For the text-containing cell, return its midpoint in (X, Y) coordinate format. 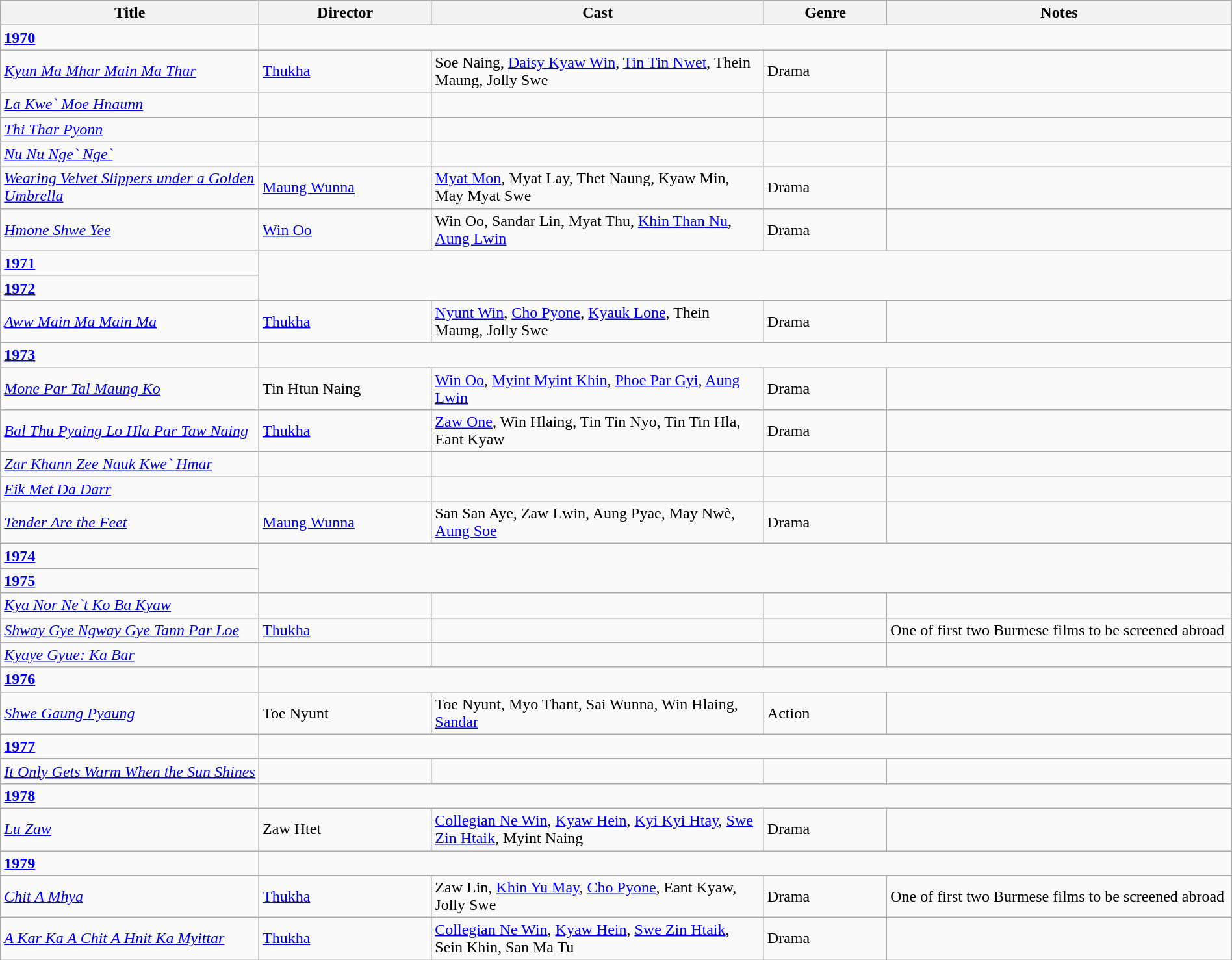
Nu Nu Nge` Nge` (130, 154)
Nyunt Win, Cho Pyone, Kyauk Lone, Thein Maung, Jolly Swe (598, 321)
Collegian Ne Win, Kyaw Hein, Swe Zin Htaik, Sein Khin, San Ma Tu (598, 939)
Zaw Htet (346, 829)
Chit A Mhya (130, 896)
Kyun Ma Mhar Main Ma Thar (130, 71)
A Kar Ka A Chit A Hnit Ka Myittar (130, 939)
Cast (598, 13)
Tin Htun Naing (346, 388)
1974 (130, 556)
Bal Thu Pyaing Lo Hla Par Taw Naing (130, 431)
San San Aye, Zaw Lwin, Aung Pyae, May Nwè, Aung Soe (598, 522)
It Only Gets Warm When the Sun Shines (130, 771)
1977 (130, 746)
Title (130, 13)
Toe Nyunt, Myo Thant, Sai Wunna, Win Hlaing, Sandar (598, 713)
Hmone Shwe Yee (130, 230)
Thi Thar Pyonn (130, 129)
Myat Mon, Myat Lay, Thet Naung, Kyaw Min, May Myat Swe (598, 187)
Aww Main Ma Main Ma (130, 321)
Wearing Velvet Slippers under a Golden Umbrella (130, 187)
Kyaye Gyue: Ka Bar (130, 655)
La Kwe` Moe Hnaunn (130, 105)
1976 (130, 679)
1970 (130, 38)
1978 (130, 796)
Director (346, 13)
Shway Gye Ngway Gye Tann Par Loe (130, 630)
1972 (130, 288)
Action (825, 713)
Win Oo, Sandar Lin, Myat Thu, Khin Than Nu, Aung Lwin (598, 230)
Eik Met Da Darr (130, 489)
Soe Naing, Daisy Kyaw Win, Tin Tin Nwet, Thein Maung, Jolly Swe (598, 71)
1975 (130, 581)
1973 (130, 355)
Collegian Ne Win, Kyaw Hein, Kyi Kyi Htay, Swe Zin Htaik, Myint Naing (598, 829)
Genre (825, 13)
Win Oo, Myint Myint Khin, Phoe Par Gyi, Aung Lwin (598, 388)
Zar Khann Zee Nauk Kwe` Hmar (130, 464)
Notes (1059, 13)
Win Oo (346, 230)
Shwe Gaung Pyaung (130, 713)
Zaw One, Win Hlaing, Tin Tin Nyo, Tin Tin Hla, Eant Kyaw (598, 431)
1979 (130, 863)
Mone Par Tal Maung Ko (130, 388)
Kya Nor Ne`t Ko Ba Kyaw (130, 605)
1971 (130, 263)
Tender Are the Feet (130, 522)
Zaw Lin, Khin Yu May, Cho Pyone, Eant Kyaw, Jolly Swe (598, 896)
Lu Zaw (130, 829)
Toe Nyunt (346, 713)
